Return [X, Y] of the center of cell containing provided text 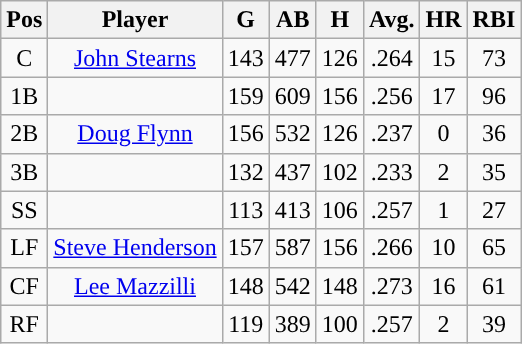
3B [24, 172]
413 [292, 210]
587 [292, 248]
159 [246, 96]
10 [444, 248]
65 [494, 248]
477 [292, 58]
143 [246, 58]
532 [292, 134]
HR [444, 20]
.264 [392, 58]
Avg. [392, 20]
AB [292, 20]
.256 [392, 96]
542 [292, 286]
.237 [392, 134]
.233 [392, 172]
H [340, 20]
113 [246, 210]
437 [292, 172]
27 [494, 210]
106 [340, 210]
SS [24, 210]
2B [24, 134]
C [24, 58]
157 [246, 248]
102 [340, 172]
John Stearns [135, 58]
Player [135, 20]
36 [494, 134]
G [246, 20]
96 [494, 96]
73 [494, 58]
Steve Henderson [135, 248]
1B [24, 96]
389 [292, 324]
17 [444, 96]
132 [246, 172]
CF [24, 286]
LF [24, 248]
609 [292, 96]
RBI [494, 20]
1 [444, 210]
Doug Flynn [135, 134]
15 [444, 58]
.273 [392, 286]
100 [340, 324]
.266 [392, 248]
39 [494, 324]
35 [494, 172]
Lee Mazzilli [135, 286]
Pos [24, 20]
119 [246, 324]
16 [444, 286]
RF [24, 324]
0 [444, 134]
61 [494, 286]
